For the text-containing cell, return its midpoint in [X, Y] coordinate format. 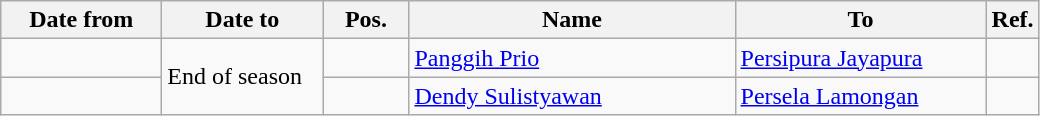
Persipura Jayapura [860, 58]
Date to [242, 20]
Name [572, 20]
Ref. [1012, 20]
Dendy Sulistyawan [572, 96]
Date from [82, 20]
To [860, 20]
Persela Lamongan [860, 96]
Panggih Prio [572, 58]
Pos. [366, 20]
End of season [242, 77]
